Identify which cell holds the provided text, then report its (x, y) central coordinate. 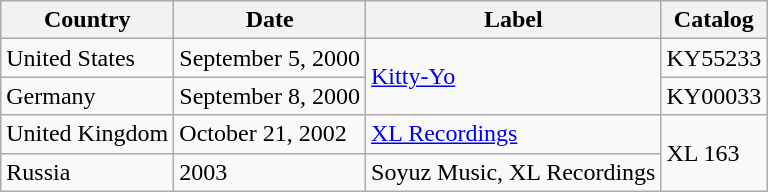
XL Recordings (514, 134)
XL 163 (714, 153)
Label (514, 20)
United States (88, 58)
Country (88, 20)
September 8, 2000 (270, 96)
KY00033 (714, 96)
2003 (270, 172)
Germany (88, 96)
Russia (88, 172)
September 5, 2000 (270, 58)
Soyuz Music, XL Recordings (514, 172)
Date (270, 20)
Catalog (714, 20)
United Kingdom (88, 134)
Kitty-Yo (514, 77)
KY55233 (714, 58)
October 21, 2002 (270, 134)
